Extract the [X, Y] coordinate from the center of the cell holding the provided text.  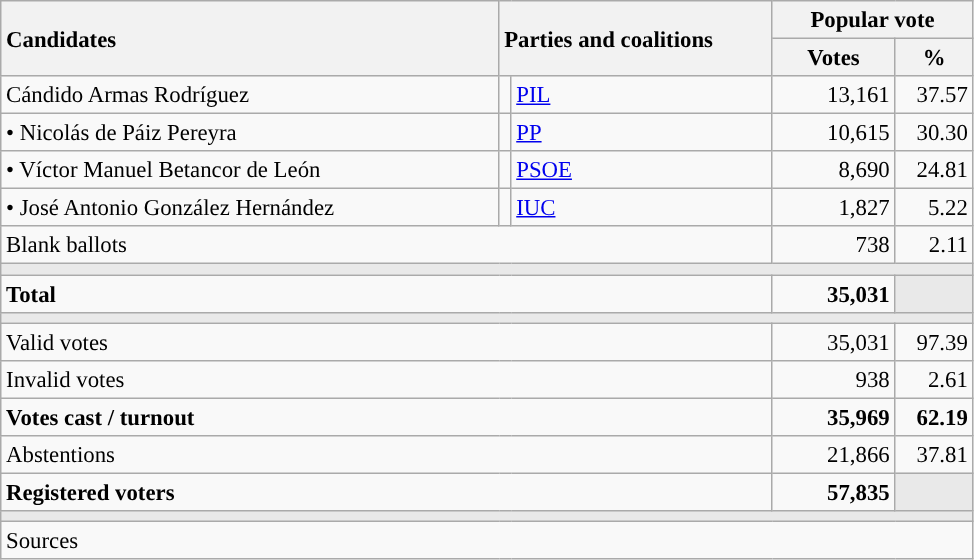
Sources [487, 540]
Abstentions [386, 455]
Votes cast / turnout [386, 417]
PSOE [642, 170]
35,969 [834, 417]
738 [834, 245]
2.11 [934, 245]
938 [834, 379]
10,615 [834, 133]
Total [386, 294]
Votes [834, 58]
37.57 [934, 95]
24.81 [934, 170]
97.39 [934, 342]
62.19 [934, 417]
37.81 [934, 455]
Cándido Armas Rodríguez [250, 95]
Invalid votes [386, 379]
• Víctor Manuel Betancor de León [250, 170]
Registered voters [386, 492]
57,835 [834, 492]
Blank ballots [386, 245]
PP [642, 133]
Parties and coalitions [636, 38]
Valid votes [386, 342]
Popular vote [872, 20]
Candidates [250, 38]
21,866 [834, 455]
• Nicolás de Páiz Pereyra [250, 133]
IUC [642, 208]
8,690 [834, 170]
30.30 [934, 133]
2.61 [934, 379]
% [934, 58]
5.22 [934, 208]
1,827 [834, 208]
• José Antonio González Hernández [250, 208]
PIL [642, 95]
13,161 [834, 95]
